Determine the [x, y] coordinate at the center of the cell enclosing the given text.  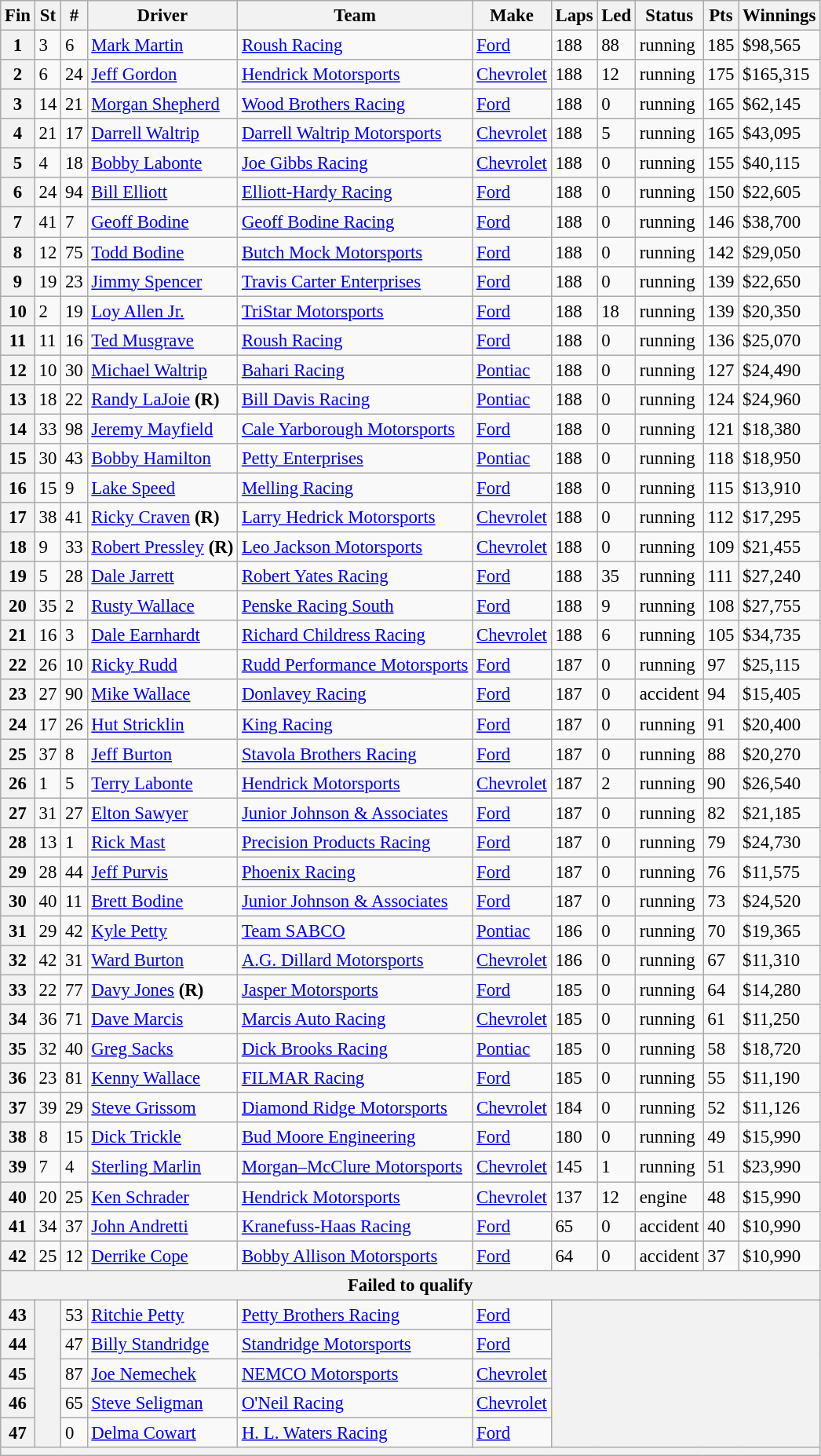
Failed to qualify [410, 1285]
Marcis Auto Racing [355, 1019]
71 [74, 1019]
51 [721, 1167]
55 [721, 1078]
$25,115 [779, 665]
49 [721, 1138]
Stavola Brothers Racing [355, 754]
$21,455 [779, 547]
115 [721, 488]
Joe Nemechek [162, 1374]
$11,190 [779, 1078]
John Andretti [162, 1226]
Mark Martin [162, 46]
Darrell Waltrip [162, 134]
Ward Burton [162, 960]
142 [721, 252]
Joe Gibbs Racing [355, 163]
111 [721, 576]
Sterling Marlin [162, 1167]
Robert Yates Racing [355, 576]
82 [721, 813]
108 [721, 606]
Jasper Motorsports [355, 990]
146 [721, 222]
52 [721, 1108]
Kyle Petty [162, 931]
$17,295 [779, 518]
Steve Seligman [162, 1403]
$34,735 [779, 635]
$19,365 [779, 931]
$20,350 [779, 311]
$26,540 [779, 783]
73 [721, 902]
Randy LaJoie (R) [162, 400]
$165,315 [779, 75]
$21,185 [779, 813]
Bud Moore Engineering [355, 1138]
Ricky Rudd [162, 665]
Bahari Racing [355, 370]
Team SABCO [355, 931]
Terry Labonte [162, 783]
150 [721, 192]
105 [721, 635]
Dale Jarrett [162, 576]
$11,250 [779, 1019]
145 [575, 1167]
Team [355, 16]
46 [18, 1403]
$18,950 [779, 459]
Brett Bodine [162, 902]
Petty Brothers Racing [355, 1315]
Kranefuss-Haas Racing [355, 1226]
45 [18, 1374]
75 [74, 252]
Morgan Shepherd [162, 104]
155 [721, 163]
$27,240 [779, 576]
Laps [575, 16]
engine [669, 1197]
53 [74, 1315]
Phoenix Racing [355, 872]
H. L. Waters Racing [355, 1432]
Ricky Craven (R) [162, 518]
TriStar Motorsports [355, 311]
$18,720 [779, 1049]
$11,310 [779, 960]
$20,270 [779, 754]
$22,650 [779, 281]
Todd Bodine [162, 252]
136 [721, 340]
$18,380 [779, 429]
81 [74, 1078]
Travis Carter Enterprises [355, 281]
91 [721, 724]
Jeff Burton [162, 754]
$14,280 [779, 990]
Hut Stricklin [162, 724]
Davy Jones (R) [162, 990]
Petty Enterprises [355, 459]
Greg Sacks [162, 1049]
St [47, 16]
Dave Marcis [162, 1019]
124 [721, 400]
$15,405 [779, 695]
Elton Sawyer [162, 813]
112 [721, 518]
Ken Schrader [162, 1197]
Richard Childress Racing [355, 635]
Donlavey Racing [355, 695]
Steve Grissom [162, 1108]
Larry Hedrick Motorsports [355, 518]
Status [669, 16]
Darrell Waltrip Motorsports [355, 134]
76 [721, 872]
Fin [18, 16]
# [74, 16]
Billy Standridge [162, 1344]
$23,990 [779, 1167]
$11,575 [779, 872]
Precision Products Racing [355, 843]
Dick Brooks Racing [355, 1049]
184 [575, 1108]
Standridge Motorsports [355, 1344]
Rusty Wallace [162, 606]
61 [721, 1019]
70 [721, 931]
Melling Racing [355, 488]
Michael Waltrip [162, 370]
Pts [721, 16]
Ted Musgrave [162, 340]
Ritchie Petty [162, 1315]
Bobby Allison Motorsports [355, 1256]
Bobby Hamilton [162, 459]
Butch Mock Motorsports [355, 252]
Loy Allen Jr. [162, 311]
Jeff Purvis [162, 872]
$25,070 [779, 340]
Rick Mast [162, 843]
Led [617, 16]
Dale Earnhardt [162, 635]
Winnings [779, 16]
Derrike Cope [162, 1256]
FILMAR Racing [355, 1078]
NEMCO Motorsports [355, 1374]
$98,565 [779, 46]
$40,115 [779, 163]
Jimmy Spencer [162, 281]
$20,400 [779, 724]
118 [721, 459]
Bill Elliott [162, 192]
67 [721, 960]
109 [721, 547]
137 [575, 1197]
Geoff Bodine [162, 222]
Robert Pressley (R) [162, 547]
Penske Racing South [355, 606]
Geoff Bodine Racing [355, 222]
Cale Yarborough Motorsports [355, 429]
$22,605 [779, 192]
79 [721, 843]
Wood Brothers Racing [355, 104]
Morgan–McClure Motorsports [355, 1167]
Mike Wallace [162, 695]
$27,755 [779, 606]
58 [721, 1049]
Driver [162, 16]
127 [721, 370]
$24,960 [779, 400]
180 [575, 1138]
$11,126 [779, 1108]
Make [512, 16]
87 [74, 1374]
Diamond Ridge Motorsports [355, 1108]
$13,910 [779, 488]
Elliott-Hardy Racing [355, 192]
$24,730 [779, 843]
Bobby Labonte [162, 163]
Kenny Wallace [162, 1078]
$24,520 [779, 902]
$29,050 [779, 252]
48 [721, 1197]
$62,145 [779, 104]
Delma Cowart [162, 1432]
77 [74, 990]
A.G. Dillard Motorsports [355, 960]
Jeff Gordon [162, 75]
Bill Davis Racing [355, 400]
175 [721, 75]
$24,490 [779, 370]
$43,095 [779, 134]
98 [74, 429]
O'Neil Racing [355, 1403]
Lake Speed [162, 488]
97 [721, 665]
Dick Trickle [162, 1138]
Rudd Performance Motorsports [355, 665]
King Racing [355, 724]
Leo Jackson Motorsports [355, 547]
$38,700 [779, 222]
121 [721, 429]
Jeremy Mayfield [162, 429]
